Locate the cell with the specified text and output its [X, Y] center coordinate. 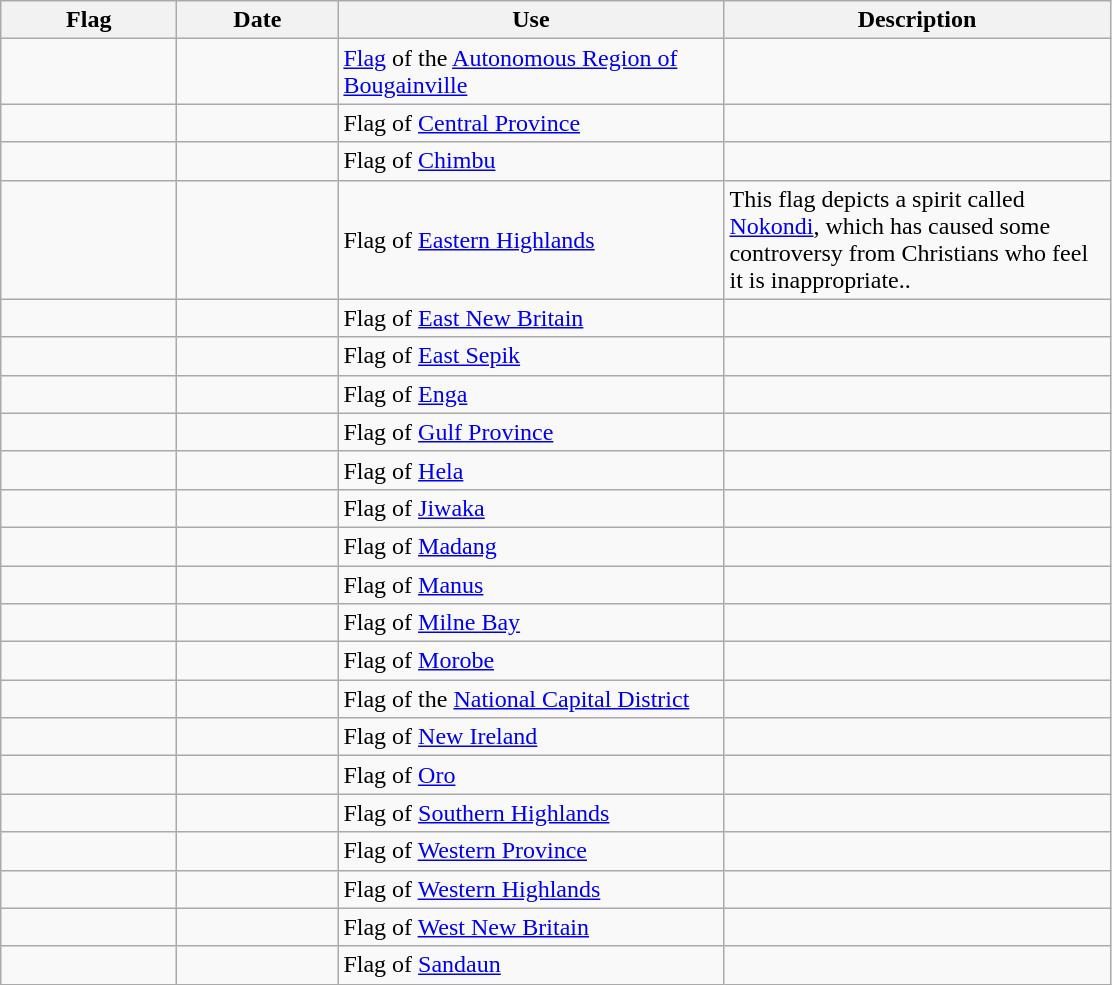
Flag of Milne Bay [531, 623]
Flag of Madang [531, 546]
Flag of Gulf Province [531, 432]
Flag of Enga [531, 394]
Description [917, 20]
Flag of Jiwaka [531, 508]
Flag of East Sepik [531, 356]
Flag [89, 20]
Flag of East New Britain [531, 318]
Flag of the Autonomous Region of Bougainville [531, 72]
This flag depicts a spirit called Nokondi, which has caused some controversy from Christians who feel it is inappropriate.. [917, 240]
Flag of Manus [531, 585]
Date [258, 20]
Flag of Oro [531, 775]
Flag of Hela [531, 470]
Flag of West New Britain [531, 927]
Use [531, 20]
Flag of Eastern Highlands [531, 240]
Flag of Morobe [531, 661]
Flag of Western Province [531, 851]
Flag of the National Capital District [531, 699]
Flag of New Ireland [531, 737]
Flag of Sandaun [531, 965]
Flag of Central Province [531, 123]
Flag of Southern Highlands [531, 813]
Flag of Chimbu [531, 161]
Flag of Western Highlands [531, 889]
